Capture the cell that displays the provided text and extract its (X, Y) central coordinate. 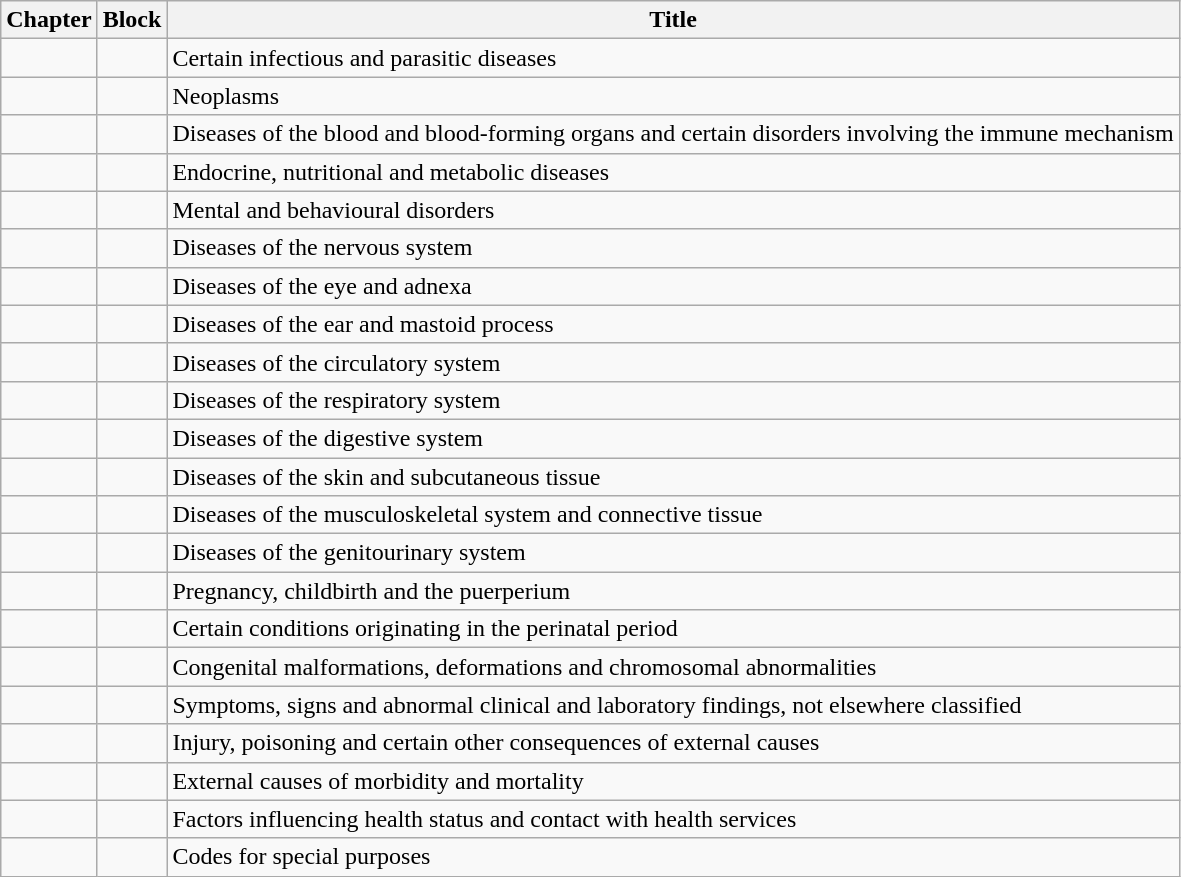
Certain conditions originating in the perinatal period (673, 629)
Diseases of the nervous system (673, 248)
Symptoms, signs and abnormal clinical and laboratory findings, not elsewhere classified (673, 705)
Endocrine, nutritional and metabolic diseases (673, 172)
Block (132, 20)
Diseases of the musculoskeletal system and connective tissue (673, 515)
Chapter (49, 20)
Congenital malformations, deformations and chromosomal abnormalities (673, 667)
Diseases of the digestive system (673, 438)
Neoplasms (673, 96)
Factors influencing health status and contact with health services (673, 819)
Certain infectious and parasitic diseases (673, 58)
Pregnancy, childbirth and the puerperium (673, 591)
External causes of morbidity and mortality (673, 781)
Diseases of the skin and subcutaneous tissue (673, 477)
Diseases of the blood and blood-forming organs and certain disorders involving the immune mechanism (673, 134)
Mental and behavioural disorders (673, 210)
Diseases of the circulatory system (673, 362)
Title (673, 20)
Diseases of the respiratory system (673, 400)
Injury, poisoning and certain other consequences of external causes (673, 743)
Codes for special purposes (673, 857)
Diseases of the ear and mastoid process (673, 324)
Diseases of the genitourinary system (673, 553)
Diseases of the eye and adnexa (673, 286)
